From the cell containing the given text, extract its center point as [x, y] coordinate. 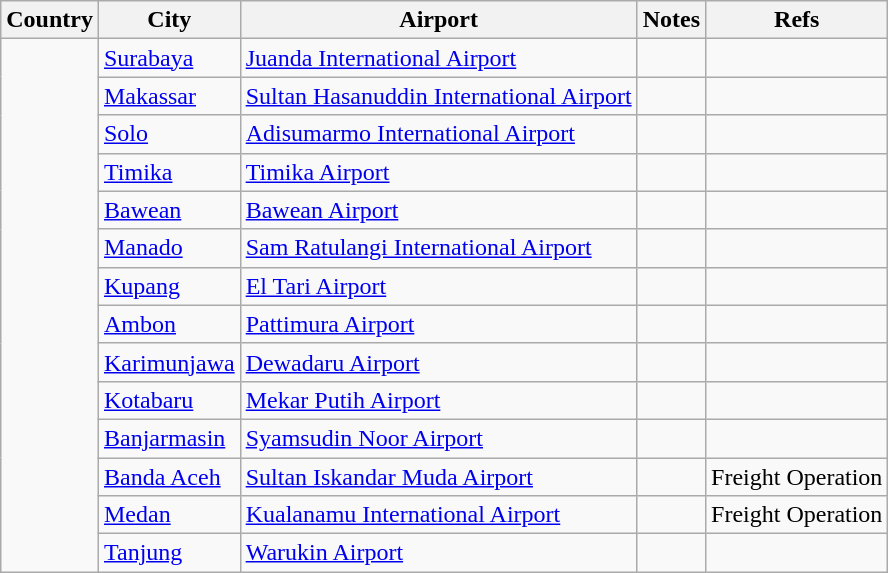
Karimunjawa [169, 362]
Juanda International Airport [438, 58]
City [169, 20]
Medan [169, 515]
Airport [438, 20]
Kualanamu International Airport [438, 515]
Refs [797, 20]
Timika [169, 172]
Banjarmasin [169, 438]
Kotabaru [169, 400]
Bawean [169, 210]
Solo [169, 134]
Makassar [169, 96]
Kupang [169, 286]
Sultan Hasanuddin International Airport [438, 96]
Banda Aceh [169, 477]
Sam Ratulangi International Airport [438, 248]
Tanjung [169, 553]
Syamsudin Noor Airport [438, 438]
Pattimura Airport [438, 324]
Mekar Putih Airport [438, 400]
El Tari Airport [438, 286]
Dewadaru Airport [438, 362]
Surabaya [169, 58]
Manado [169, 248]
Timika Airport [438, 172]
Adisumarmo International Airport [438, 134]
Warukin Airport [438, 553]
Sultan Iskandar Muda Airport [438, 477]
Bawean Airport [438, 210]
Ambon [169, 324]
Notes [671, 20]
Country [50, 20]
